Pinpoint the cell where the given text exists, returning its [X, Y] midpoint coordinate. 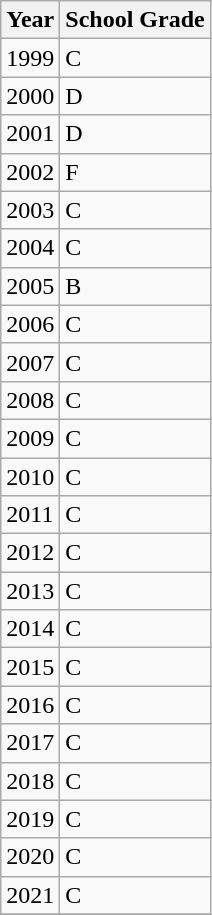
2000 [30, 96]
Year [30, 20]
2005 [30, 286]
2001 [30, 134]
2007 [30, 362]
2003 [30, 210]
2018 [30, 781]
B [135, 286]
2009 [30, 438]
2017 [30, 743]
2013 [30, 591]
2019 [30, 819]
2011 [30, 515]
2016 [30, 705]
2004 [30, 248]
School Grade [135, 20]
2015 [30, 667]
2006 [30, 324]
1999 [30, 58]
2008 [30, 400]
2020 [30, 857]
2014 [30, 629]
2021 [30, 895]
2002 [30, 172]
F [135, 172]
2012 [30, 553]
2010 [30, 477]
